For the text-containing cell, return its midpoint in [x, y] coordinate format. 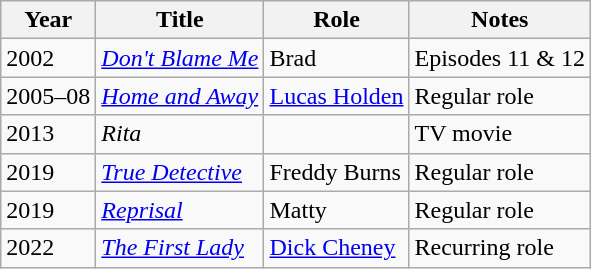
2005–08 [48, 96]
Reprisal [180, 210]
True Detective [180, 172]
Don't Blame Me [180, 58]
The First Lady [180, 248]
Brad [336, 58]
Dick Cheney [336, 248]
Notes [500, 20]
Home and Away [180, 96]
Title [180, 20]
2022 [48, 248]
2002 [48, 58]
Year [48, 20]
2013 [48, 134]
Lucas Holden [336, 96]
TV movie [500, 134]
Matty [336, 210]
Role [336, 20]
Episodes 11 & 12 [500, 58]
Recurring role [500, 248]
Freddy Burns [336, 172]
Rita [180, 134]
